Return the (x, y) coordinate for the center point of the cell that contains the specified text.  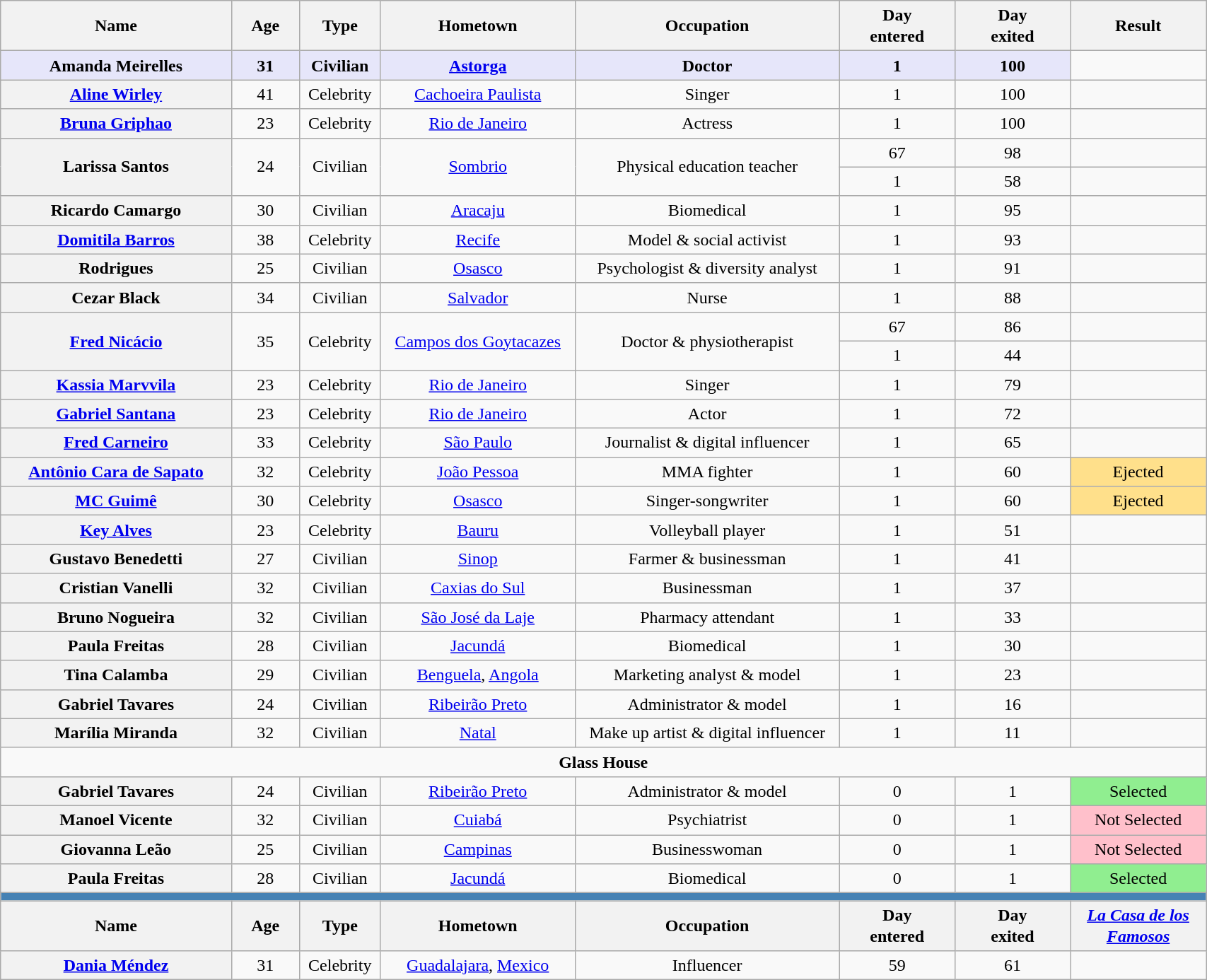
Physical education teacher (707, 167)
Campos dos Goytacazes (478, 341)
11 (1013, 733)
58 (1013, 181)
88 (1013, 297)
59 (897, 966)
Bruno Nogueira (116, 617)
Recife (478, 239)
Bauru (478, 530)
Astorga (478, 65)
Larissa Santos (116, 167)
São José da Laje (478, 617)
Psychiatrist (707, 820)
Actor (707, 414)
Doctor & physiotherapist (707, 341)
Campinas (478, 848)
Psychologist & diversity analyst (707, 269)
Fred Nicácio (116, 341)
38 (265, 239)
Marketing analyst & model (707, 675)
61 (1013, 966)
95 (1013, 211)
Nurse (707, 297)
Cuiabá (478, 820)
Businesswoman (707, 848)
Guadalajara, Mexico (478, 966)
Fred Carneiro (116, 443)
Tina Calamba (116, 675)
João Pessoa (478, 472)
65 (1013, 443)
Singer-songwriter (707, 501)
Sombrio (478, 167)
Rodrigues (116, 269)
Aracaju (478, 211)
Marília Miranda (116, 733)
Kassia Marvvila (116, 385)
35 (265, 341)
Dania Méndez (116, 966)
Businessman (707, 588)
Benguela, Angola (478, 675)
Gustavo Benedetti (116, 559)
Pharmacy attendant (707, 617)
Doctor (707, 65)
Journalist & digital influencer (707, 443)
Result (1138, 25)
MMA fighter (707, 472)
Salvador (478, 297)
Natal (478, 733)
Aline Wirley (116, 95)
29 (265, 675)
Domitila Barros (116, 239)
Ricardo Camargo (116, 211)
51 (1013, 530)
27 (265, 559)
79 (1013, 385)
Glass House (604, 762)
34 (265, 297)
86 (1013, 327)
MC Guimê (116, 501)
Bruna Griphao (116, 123)
Make up artist & digital influencer (707, 733)
Cachoeira Paulista (478, 95)
Sinop (478, 559)
44 (1013, 355)
Farmer & businessman (707, 559)
Manoel Vicente (116, 820)
Gabriel Santana (116, 414)
Model & social activist (707, 239)
Actress (707, 123)
Antônio Cara de Sapato (116, 472)
91 (1013, 269)
Caxias do Sul (478, 588)
La Casa de los Famosos (1138, 926)
Cezar Black (116, 297)
72 (1013, 414)
Giovanna Leão (116, 848)
Key Alves (116, 530)
Volleyball player (707, 530)
Influencer (707, 966)
Amanda Meirelles (116, 65)
16 (1013, 704)
Cristian Vanelli (116, 588)
93 (1013, 239)
37 (1013, 588)
São Paulo (478, 443)
98 (1013, 153)
